Provide the (X, Y) coordinate of the cell's center where the given text is located.  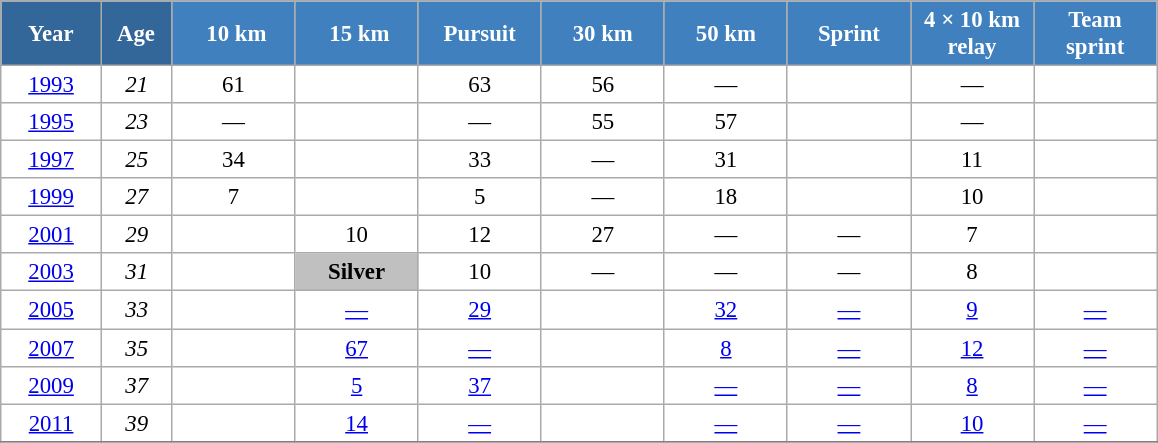
18 (726, 197)
2003 (52, 273)
63 (480, 85)
2005 (52, 310)
23 (136, 122)
Age (136, 34)
Year (52, 34)
32 (726, 310)
Team sprint (1096, 34)
1995 (52, 122)
30 km (602, 34)
34 (234, 160)
50 km (726, 34)
56 (602, 85)
15 km (356, 34)
2007 (52, 348)
1999 (52, 197)
Sprint (848, 34)
Pursuit (480, 34)
55 (602, 122)
2009 (52, 385)
14 (356, 423)
61 (234, 85)
Silver (356, 273)
39 (136, 423)
1993 (52, 85)
1997 (52, 160)
35 (136, 348)
4 × 10 km relay (972, 34)
67 (356, 348)
57 (726, 122)
21 (136, 85)
25 (136, 160)
10 km (234, 34)
2001 (52, 235)
11 (972, 160)
9 (972, 310)
2011 (52, 423)
